Return [x, y] of the center of cell containing provided text 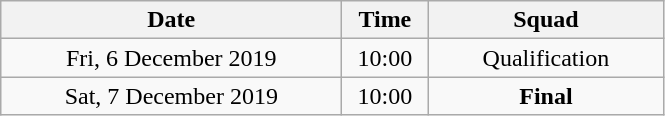
Fri, 6 December 2019 [172, 58]
Squad [546, 20]
Final [546, 96]
Time [385, 20]
Date [172, 20]
Sat, 7 December 2019 [172, 96]
Qualification [546, 58]
